Scan for the cell matching the given text and deliver its (x, y) coordinate at center. 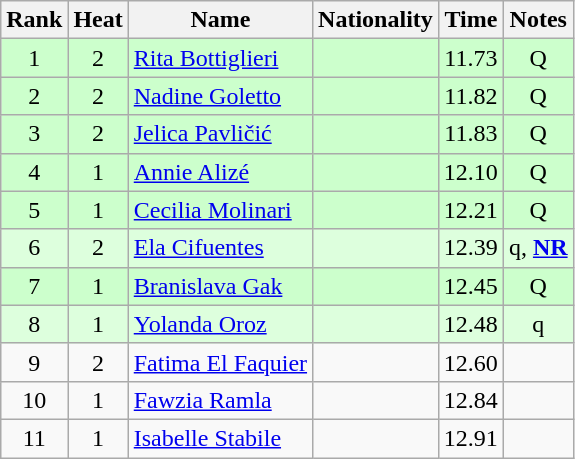
11 (34, 438)
3 (34, 134)
10 (34, 400)
11.73 (470, 58)
8 (34, 324)
q, NR (538, 248)
Jelica Pavličić (220, 134)
Rank (34, 20)
11.83 (470, 134)
Name (220, 20)
Ela Cifuentes (220, 248)
Branislava Gak (220, 286)
Nadine Goletto (220, 96)
6 (34, 248)
11.82 (470, 96)
12.39 (470, 248)
Fawzia Ramla (220, 400)
9 (34, 362)
Fatima El Faquier (220, 362)
Notes (538, 20)
Cecilia Molinari (220, 210)
12.48 (470, 324)
12.10 (470, 172)
q (538, 324)
12.91 (470, 438)
12.84 (470, 400)
Time (470, 20)
Isabelle Stabile (220, 438)
Rita Bottiglieri (220, 58)
12.45 (470, 286)
4 (34, 172)
Heat (98, 20)
12.60 (470, 362)
5 (34, 210)
7 (34, 286)
Annie Alizé (220, 172)
Nationality (376, 20)
Yolanda Oroz (220, 324)
12.21 (470, 210)
